Determine the (x, y) coordinate at the center of the cell enclosing the given text.  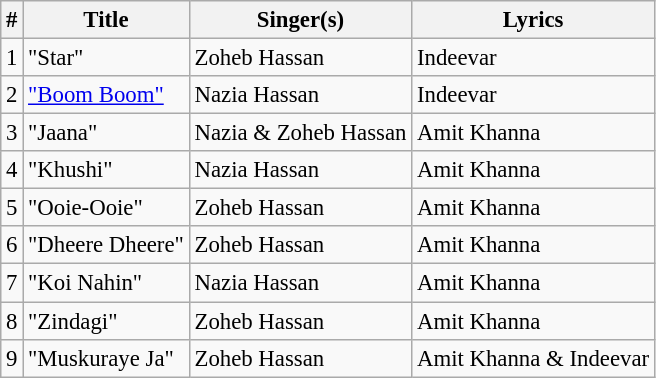
Amit Khanna & Indeevar (534, 358)
3 (12, 133)
Title (106, 20)
1 (12, 58)
5 (12, 208)
2 (12, 95)
8 (12, 321)
"Dheere Dheere" (106, 245)
"Khushi" (106, 170)
6 (12, 245)
"Zindagi" (106, 321)
"Ooie-Ooie" (106, 208)
4 (12, 170)
Nazia & Zoheb Hassan (300, 133)
"Star" (106, 58)
"Boom Boom" (106, 95)
Singer(s) (300, 20)
"Muskuraye Ja" (106, 358)
"Koi Nahin" (106, 283)
7 (12, 283)
9 (12, 358)
# (12, 20)
Lyrics (534, 20)
"Jaana" (106, 133)
